Find where the given text appears and provide that cell's center as [x, y] coordinate. 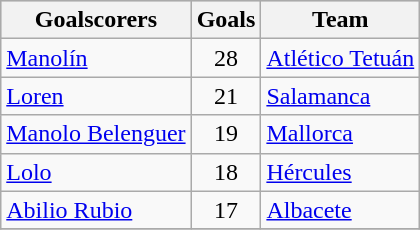
Atlético Tetuán [340, 58]
Goalscorers [96, 20]
28 [226, 58]
Manolo Belenguer [96, 134]
Goals [226, 20]
Mallorca [340, 134]
Team [340, 20]
21 [226, 96]
19 [226, 134]
18 [226, 172]
Hércules [340, 172]
17 [226, 210]
Abilio Rubio [96, 210]
Albacete [340, 210]
Salamanca [340, 96]
Manolín [96, 58]
Lolo [96, 172]
Loren [96, 96]
